Provide the (X, Y) coordinate of the cell's center where the given text is located.  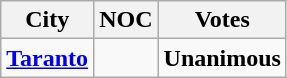
Unanimous (222, 58)
NOC (126, 20)
Votes (222, 20)
City (48, 20)
Taranto (48, 58)
